From the cell containing the given text, extract its center point as [X, Y] coordinate. 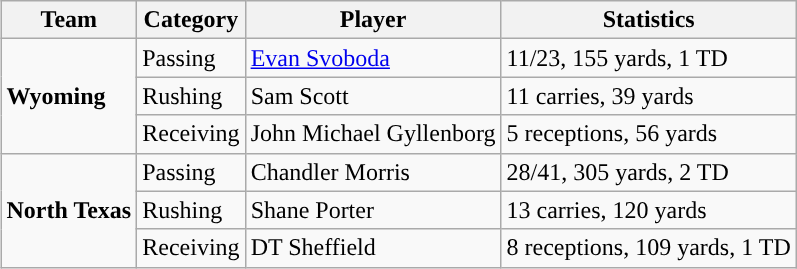
Evan Svoboda [373, 58]
13 carries, 120 yards [648, 210]
5 receptions, 56 yards [648, 134]
Shane Porter [373, 210]
8 receptions, 109 yards, 1 TD [648, 248]
Chandler Morris [373, 172]
11/23, 155 yards, 1 TD [648, 58]
Team [69, 20]
11 carries, 39 yards [648, 96]
DT Sheffield [373, 248]
Player [373, 20]
Wyoming [69, 96]
Sam Scott [373, 96]
John Michael Gyllenborg [373, 134]
Statistics [648, 20]
Category [191, 20]
North Texas [69, 210]
28/41, 305 yards, 2 TD [648, 172]
